Extract the (x, y) coordinate from the center of the cell holding the provided text.  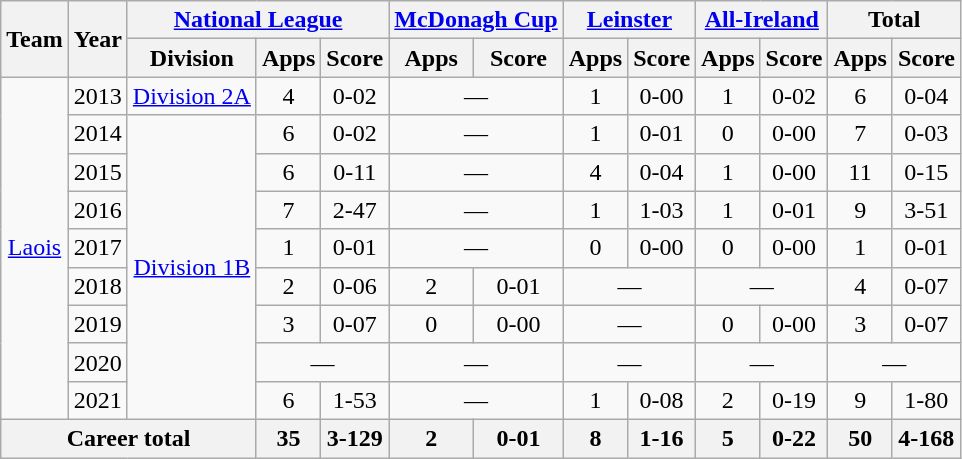
0-22 (794, 438)
1-80 (926, 400)
Team (35, 39)
2019 (98, 324)
8 (595, 438)
Division 2A (192, 96)
McDonagh Cup (476, 20)
Career total (129, 438)
1-16 (662, 438)
2014 (98, 134)
Leinster (629, 20)
4-168 (926, 438)
0-15 (926, 172)
Total (894, 20)
National League (258, 20)
3-51 (926, 210)
2018 (98, 286)
2016 (98, 210)
5 (728, 438)
2015 (98, 172)
2021 (98, 400)
Year (98, 39)
All-Ireland (762, 20)
3-129 (355, 438)
Division (192, 58)
Division 1B (192, 267)
1-53 (355, 400)
11 (860, 172)
0-08 (662, 400)
0-11 (355, 172)
0-19 (794, 400)
2020 (98, 362)
2013 (98, 96)
35 (288, 438)
2-47 (355, 210)
0-03 (926, 134)
2017 (98, 248)
0-06 (355, 286)
50 (860, 438)
1-03 (662, 210)
Laois (35, 248)
